From the cell containing the given text, extract its center point as (x, y) coordinate. 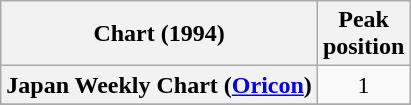
Peakposition (363, 34)
1 (363, 85)
Chart (1994) (160, 34)
Japan Weekly Chart (Oricon) (160, 85)
